For the text-containing cell, return its midpoint in (x, y) coordinate format. 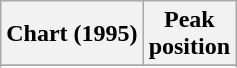
Chart (1995) (72, 34)
Peakposition (189, 34)
